For the text-containing cell, return its midpoint in (x, y) coordinate format. 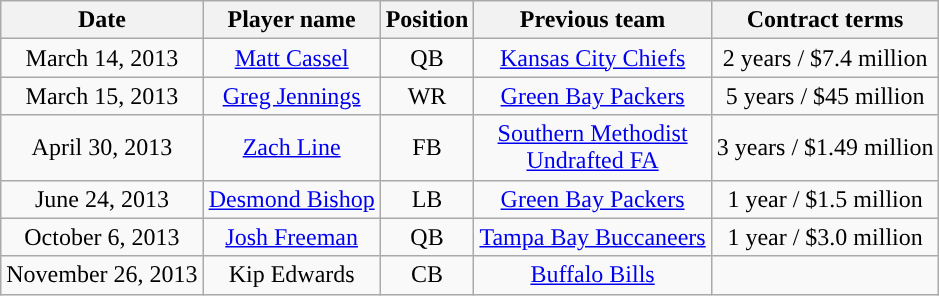
1 year / $3.0 million (825, 237)
November 26, 2013 (102, 275)
Desmond Bishop (292, 199)
Contract terms (825, 20)
October 6, 2013 (102, 237)
April 30, 2013 (102, 148)
3 years / $1.49 million (825, 148)
CB (427, 275)
2 years / $7.4 million (825, 58)
WR (427, 96)
Player name (292, 20)
Josh Freeman (292, 237)
June 24, 2013 (102, 199)
Position (427, 20)
Kip Edwards (292, 275)
Tampa Bay Buccaneers (592, 237)
Date (102, 20)
LB (427, 199)
1 year / $1.5 million (825, 199)
Matt Cassel (292, 58)
Buffalo Bills (592, 275)
Zach Line (292, 148)
Previous team (592, 20)
Southern MethodistUndrafted FA (592, 148)
March 14, 2013 (102, 58)
5 years / $45 million (825, 96)
March 15, 2013 (102, 96)
Greg Jennings (292, 96)
FB (427, 148)
Kansas City Chiefs (592, 58)
